Search for the cell housing the specified text and yield its [x, y] center coordinate. 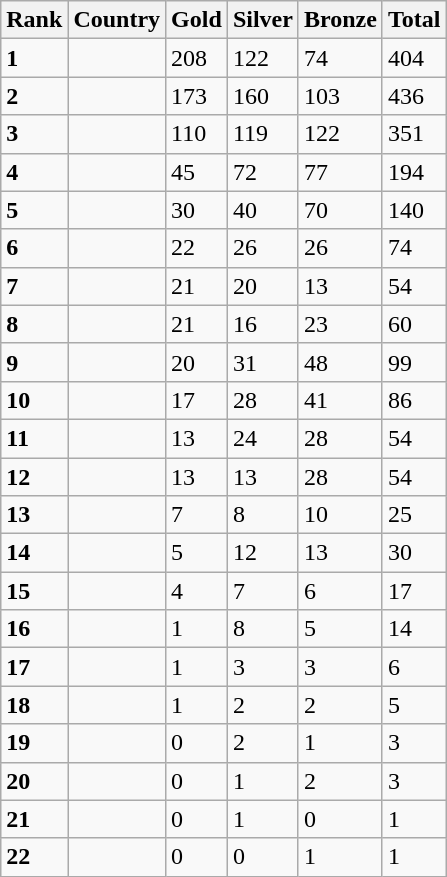
15 [34, 591]
110 [197, 134]
Country [117, 20]
60 [414, 324]
40 [262, 210]
19 [34, 743]
11 [34, 438]
194 [414, 172]
72 [262, 172]
77 [340, 172]
24 [262, 438]
70 [340, 210]
404 [414, 58]
436 [414, 96]
351 [414, 134]
48 [340, 362]
25 [414, 515]
Gold [197, 20]
103 [340, 96]
86 [414, 400]
41 [340, 400]
18 [34, 705]
9 [34, 362]
208 [197, 58]
140 [414, 210]
31 [262, 362]
Total [414, 20]
45 [197, 172]
119 [262, 134]
Bronze [340, 20]
173 [197, 96]
99 [414, 362]
23 [340, 324]
Silver [262, 20]
Rank [34, 20]
160 [262, 96]
